From the cell containing the given text, extract its center point as [X, Y] coordinate. 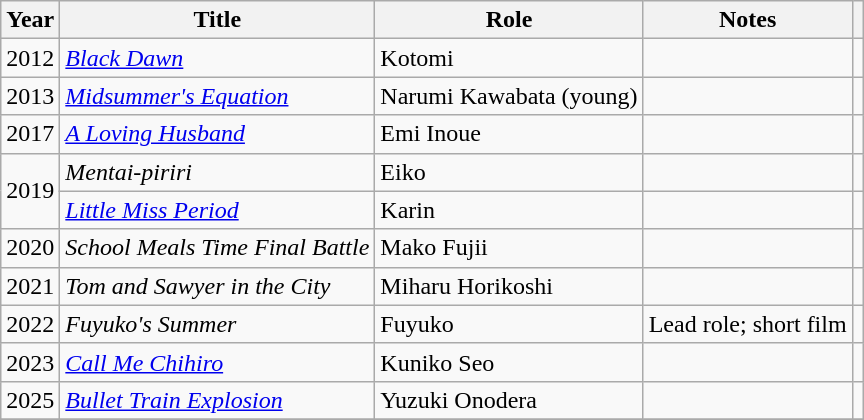
Bullet Train Explosion [218, 400]
Black Dawn [218, 58]
Karin [509, 210]
2013 [30, 96]
2023 [30, 362]
Kotomi [509, 58]
Mentai-piriri [218, 172]
Emi Inoue [509, 134]
2022 [30, 324]
Role [509, 20]
2025 [30, 400]
2017 [30, 134]
2012 [30, 58]
Eiko [509, 172]
Miharu Horikoshi [509, 286]
2021 [30, 286]
Mako Fujii [509, 248]
Notes [748, 20]
Tom and Sawyer in the City [218, 286]
Title [218, 20]
Yuzuki Onodera [509, 400]
Little Miss Period [218, 210]
School Meals Time Final Battle [218, 248]
Year [30, 20]
2019 [30, 191]
Call Me Chihiro [218, 362]
Fuyuko's Summer [218, 324]
Lead role; short film [748, 324]
Kuniko Seo [509, 362]
Narumi Kawabata (young) [509, 96]
Midsummer's Equation [218, 96]
2020 [30, 248]
Fuyuko [509, 324]
A Loving Husband [218, 134]
